Output the (x, y) coordinate of the center of the cell containing the given text.  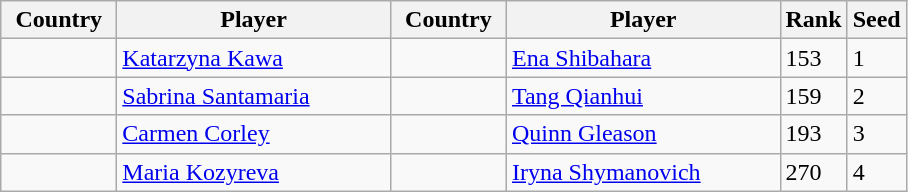
Maria Kozyreva (254, 172)
Iryna Shymanovich (643, 172)
1 (876, 58)
193 (814, 134)
3 (876, 134)
Tang Qianhui (643, 96)
Quinn Gleason (643, 134)
153 (814, 58)
Seed (876, 20)
Sabrina Santamaria (254, 96)
2 (876, 96)
Ena Shibahara (643, 58)
Katarzyna Kawa (254, 58)
Rank (814, 20)
Carmen Corley (254, 134)
4 (876, 172)
270 (814, 172)
159 (814, 96)
